Return (X, Y) of the center of cell containing provided text 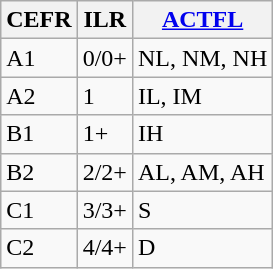
ILR (104, 20)
ACTFL (202, 20)
C1 (39, 210)
1 (104, 96)
B1 (39, 134)
IL, IM (202, 96)
NL, NM, NH (202, 58)
D (202, 248)
S (202, 210)
C2 (39, 248)
3/3+ (104, 210)
0/0+ (104, 58)
2/2+ (104, 172)
A2 (39, 96)
1+ (104, 134)
AL, AM, AH (202, 172)
A1 (39, 58)
CEFR (39, 20)
IH (202, 134)
B2 (39, 172)
4/4+ (104, 248)
